Find where the given text appears and provide that cell's center as (x, y) coordinate. 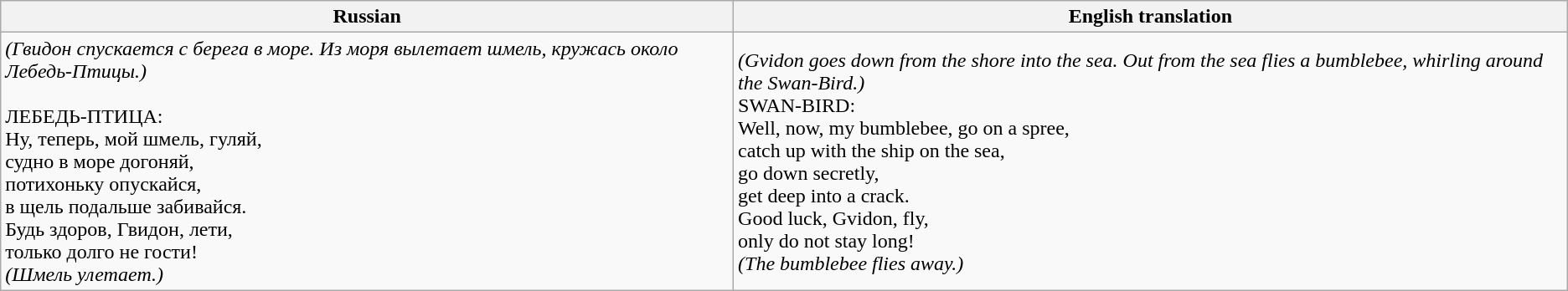
English translation (1151, 17)
Russian (367, 17)
